Output the [X, Y] coordinate of the center of the cell containing the given text.  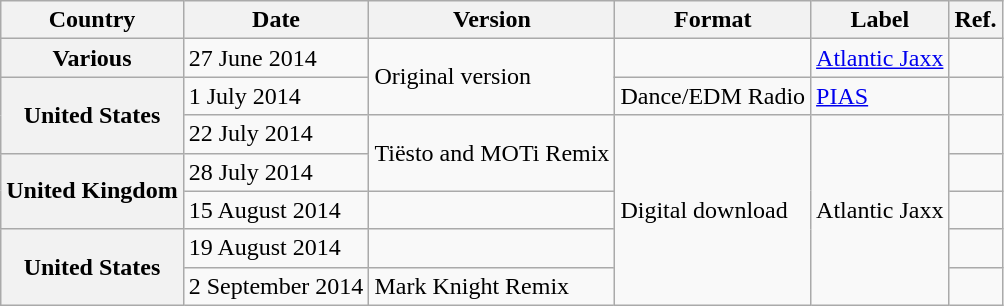
27 June 2014 [276, 58]
Version [492, 20]
2 September 2014 [276, 286]
Format [713, 20]
Date [276, 20]
19 August 2014 [276, 248]
Dance/EDM Radio [713, 96]
Tiësto and MOTi Remix [492, 153]
15 August 2014 [276, 210]
Digital download [713, 210]
Original version [492, 77]
Mark Knight Remix [492, 286]
22 July 2014 [276, 134]
Ref. [976, 20]
Various [92, 58]
Country [92, 20]
PIAS [880, 96]
1 July 2014 [276, 96]
28 July 2014 [276, 172]
United Kingdom [92, 191]
Label [880, 20]
